Capture the cell that displays the provided text and extract its (x, y) central coordinate. 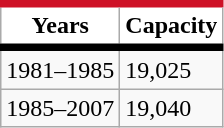
19,040 (172, 108)
Years (60, 26)
Capacity (172, 26)
19,025 (172, 68)
1985–2007 (60, 108)
1981–1985 (60, 68)
